Determine the (x, y) coordinate at the center of the cell enclosing the given text.  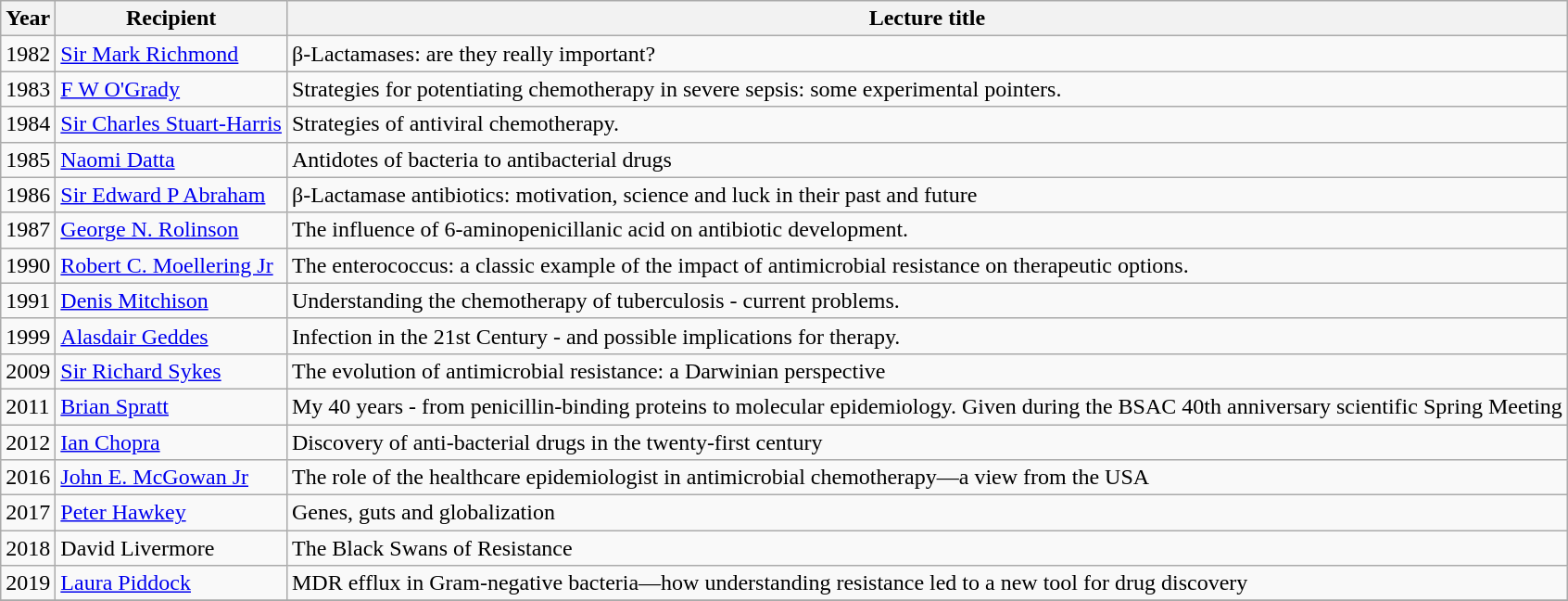
2011 (28, 406)
David Livermore (171, 548)
1984 (28, 124)
1983 (28, 89)
1999 (28, 336)
Brian Spratt (171, 406)
2012 (28, 442)
Antidotes of bacteria to antibacterial drugs (927, 160)
1982 (28, 54)
The influence of 6-aminopenicillanic acid on antibiotic development. (927, 230)
George N. Rolinson (171, 230)
Year (28, 19)
2016 (28, 478)
Sir Richard Sykes (171, 371)
2017 (28, 513)
1986 (28, 195)
Genes, guts and globalization (927, 513)
F W O'Grady (171, 89)
Naomi Datta (171, 160)
Peter Hawkey (171, 513)
The enterococcus: a classic example of the impact of antimicrobial resistance on therapeutic options. (927, 265)
My 40 years - from penicillin-binding proteins to molecular epidemiology. Given during the BSAC 40th anniversary scientific Spring Meeting (927, 406)
Sir Mark Richmond (171, 54)
2019 (28, 583)
2009 (28, 371)
β-Lactamase antibiotics: motivation, science and luck in their past and future (927, 195)
Laura Piddock (171, 583)
Infection in the 21st Century - and possible implications for therapy. (927, 336)
Robert C. Moellering Jr (171, 265)
1991 (28, 300)
Understanding the chemotherapy of tuberculosis - current problems. (927, 300)
Recipient (171, 19)
Strategies of antiviral chemotherapy. (927, 124)
The role of the healthcare epidemiologist in antimicrobial chemotherapy—a view from the USA (927, 478)
Sir Charles Stuart-Harris (171, 124)
Lecture title (927, 19)
Sir Edward P Abraham (171, 195)
John E. McGowan Jr (171, 478)
The evolution of antimicrobial resistance: a Darwinian perspective (927, 371)
Discovery of anti-bacterial drugs in the twenty-first century (927, 442)
The Black Swans of Resistance (927, 548)
2018 (28, 548)
Ian Chopra (171, 442)
Strategies for potentiating chemotherapy in severe sepsis: some experimental pointers. (927, 89)
β-Lactamases: are they really important? (927, 54)
1985 (28, 160)
1990 (28, 265)
Alasdair Geddes (171, 336)
MDR efflux in Gram-negative bacteria—how understanding resistance led to a new tool for drug discovery (927, 583)
Denis Mitchison (171, 300)
1987 (28, 230)
